Detect which cell encompasses the target text, then output its [X, Y] center coordinate. 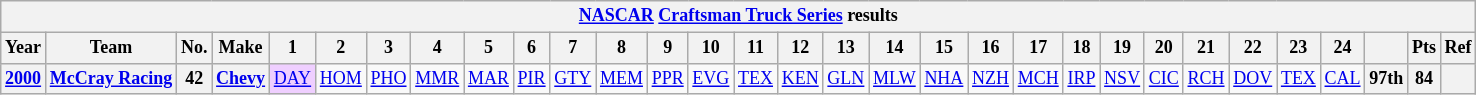
No. [194, 48]
18 [1082, 48]
22 [1253, 48]
KEN [800, 78]
MAR [489, 78]
CIC [1164, 78]
24 [1342, 48]
Year [24, 48]
11 [756, 48]
Chevy [241, 78]
4 [438, 48]
19 [1122, 48]
MCH [1038, 78]
GTY [573, 78]
PIR [532, 78]
HOM [340, 78]
GLN [846, 78]
MMR [438, 78]
2000 [24, 78]
10 [711, 48]
17 [1038, 48]
Make [241, 48]
CAL [1342, 78]
NZH [991, 78]
21 [1206, 48]
13 [846, 48]
7 [573, 48]
IRP [1082, 78]
McCray Racing [110, 78]
14 [894, 48]
5 [489, 48]
PPR [668, 78]
DAY [292, 78]
97th [1386, 78]
15 [944, 48]
RCH [1206, 78]
3 [388, 48]
12 [800, 48]
EVG [711, 78]
84 [1424, 78]
MEM [622, 78]
NSV [1122, 78]
Ref [1458, 48]
MLW [894, 78]
20 [1164, 48]
6 [532, 48]
23 [1299, 48]
Pts [1424, 48]
9 [668, 48]
PHO [388, 78]
16 [991, 48]
42 [194, 78]
NHA [944, 78]
2 [340, 48]
DOV [1253, 78]
1 [292, 48]
NASCAR Craftsman Truck Series results [738, 16]
8 [622, 48]
Team [110, 48]
